Extract the [X, Y] coordinate from the center of the cell holding the provided text.  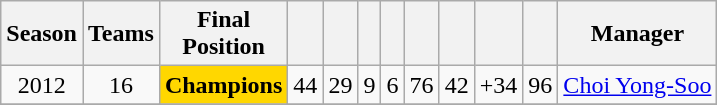
29 [340, 85]
Teams [120, 34]
Season [42, 34]
Manager [638, 34]
76 [422, 85]
16 [120, 85]
+34 [498, 85]
44 [306, 85]
FinalPosition [223, 34]
9 [370, 85]
Champions [223, 85]
Choi Yong-Soo [638, 85]
42 [456, 85]
6 [392, 85]
2012 [42, 85]
96 [540, 85]
